From the cell containing the given text, extract its center point as (x, y) coordinate. 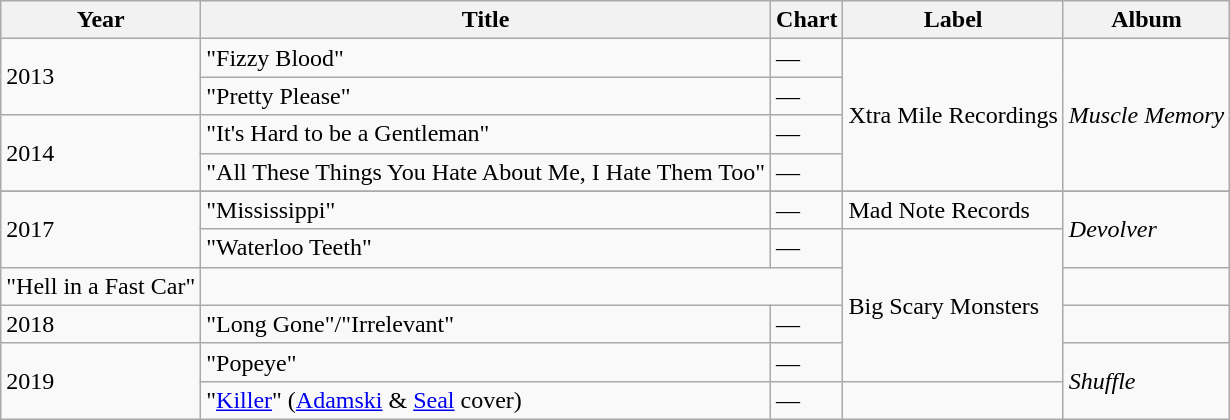
"Killer" (Adamski & Seal cover) (486, 400)
Big Scary Monsters (953, 305)
"Waterloo Teeth" (486, 248)
Title (486, 20)
Year (101, 20)
2018 (101, 324)
"Hell in a Fast Car" (101, 286)
Chart (807, 20)
2013 (101, 77)
"It's Hard to be a Gentleman" (486, 134)
Shuffle (1146, 381)
"Fizzy Blood" (486, 58)
"Pretty Please" (486, 96)
Muscle Memory (1146, 115)
Mad Note Records (953, 210)
"Mississippi" (486, 210)
"All These Things You Hate About Me, I Hate Them Too" (486, 172)
Label (953, 20)
Album (1146, 20)
"Long Gone"/"Irrelevant" (486, 324)
"Popeye" (486, 362)
Xtra Mile Recordings (953, 115)
2017 (101, 229)
2014 (101, 153)
2019 (101, 381)
Devolver (1146, 229)
